Return [X, Y] of the center of cell containing provided text 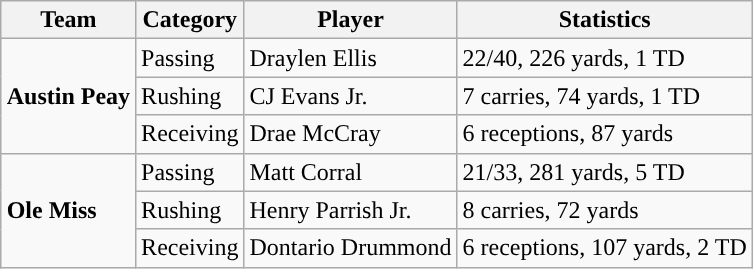
Team [68, 20]
6 receptions, 87 yards [604, 134]
Category [190, 20]
Matt Corral [350, 172]
Dontario Drummond [350, 248]
6 receptions, 107 yards, 2 TD [604, 248]
Player [350, 20]
Ole Miss [68, 210]
Henry Parrish Jr. [350, 210]
7 carries, 74 yards, 1 TD [604, 96]
Austin Peay [68, 96]
21/33, 281 yards, 5 TD [604, 172]
CJ Evans Jr. [350, 96]
8 carries, 72 yards [604, 210]
22/40, 226 yards, 1 TD [604, 58]
Statistics [604, 20]
Drae McCray [350, 134]
Draylen Ellis [350, 58]
